Detect which cell encompasses the target text, then output its [X, Y] center coordinate. 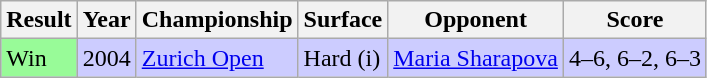
Championship [217, 20]
2004 [106, 58]
Score [634, 20]
Zurich Open [217, 58]
Result [39, 20]
Maria Sharapova [476, 58]
Surface [343, 20]
Hard (i) [343, 58]
4–6, 6–2, 6–3 [634, 58]
Year [106, 20]
Opponent [476, 20]
Win [39, 58]
